Identify which cell holds the provided text, then report its (X, Y) central coordinate. 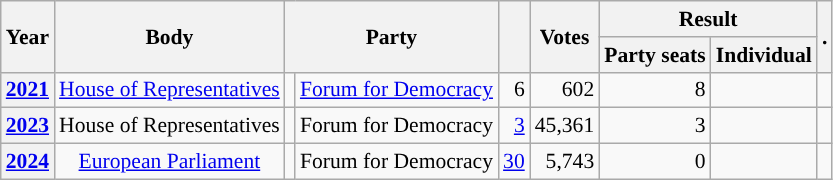
2024 (28, 162)
602 (564, 90)
. (825, 36)
Votes (564, 36)
6 (514, 90)
2023 (28, 126)
45,361 (564, 126)
Body (170, 36)
Year (28, 36)
Result (708, 19)
5,743 (564, 162)
European Parliament (170, 162)
8 (654, 90)
Party seats (654, 55)
Individual (764, 55)
0 (654, 162)
30 (514, 162)
Party (392, 36)
2021 (28, 90)
